Search for the cell housing the specified text and yield its (X, Y) center coordinate. 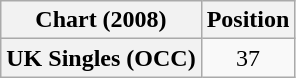
37 (248, 58)
UK Singles (OCC) (101, 58)
Position (248, 20)
Chart (2008) (101, 20)
